Search for the cell housing the specified text and yield its (X, Y) center coordinate. 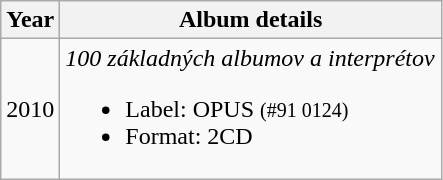
Year (30, 20)
100 základných albumov a interprétovLabel: OPUS (#91 0124)Format: 2CD (251, 109)
2010 (30, 109)
Album details (251, 20)
